For the text-containing cell, return its midpoint in (X, Y) coordinate format. 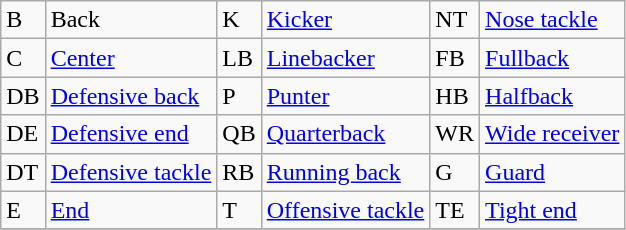
Defensive back (131, 96)
Running back (346, 172)
K (239, 20)
Offensive tackle (346, 210)
Linebacker (346, 58)
C (23, 58)
Quarterback (346, 134)
P (239, 96)
DT (23, 172)
Center (131, 58)
Fullback (552, 58)
DE (23, 134)
TE (455, 210)
Defensive end (131, 134)
Guard (552, 172)
Back (131, 20)
G (455, 172)
B (23, 20)
WR (455, 134)
T (239, 210)
Punter (346, 96)
E (23, 210)
LB (239, 58)
HB (455, 96)
Halfback (552, 96)
End (131, 210)
Defensive tackle (131, 172)
NT (455, 20)
Nose tackle (552, 20)
Tight end (552, 210)
DB (23, 96)
Wide receiver (552, 134)
FB (455, 58)
QB (239, 134)
Kicker (346, 20)
RB (239, 172)
